Search for the cell housing the specified text and yield its (x, y) center coordinate. 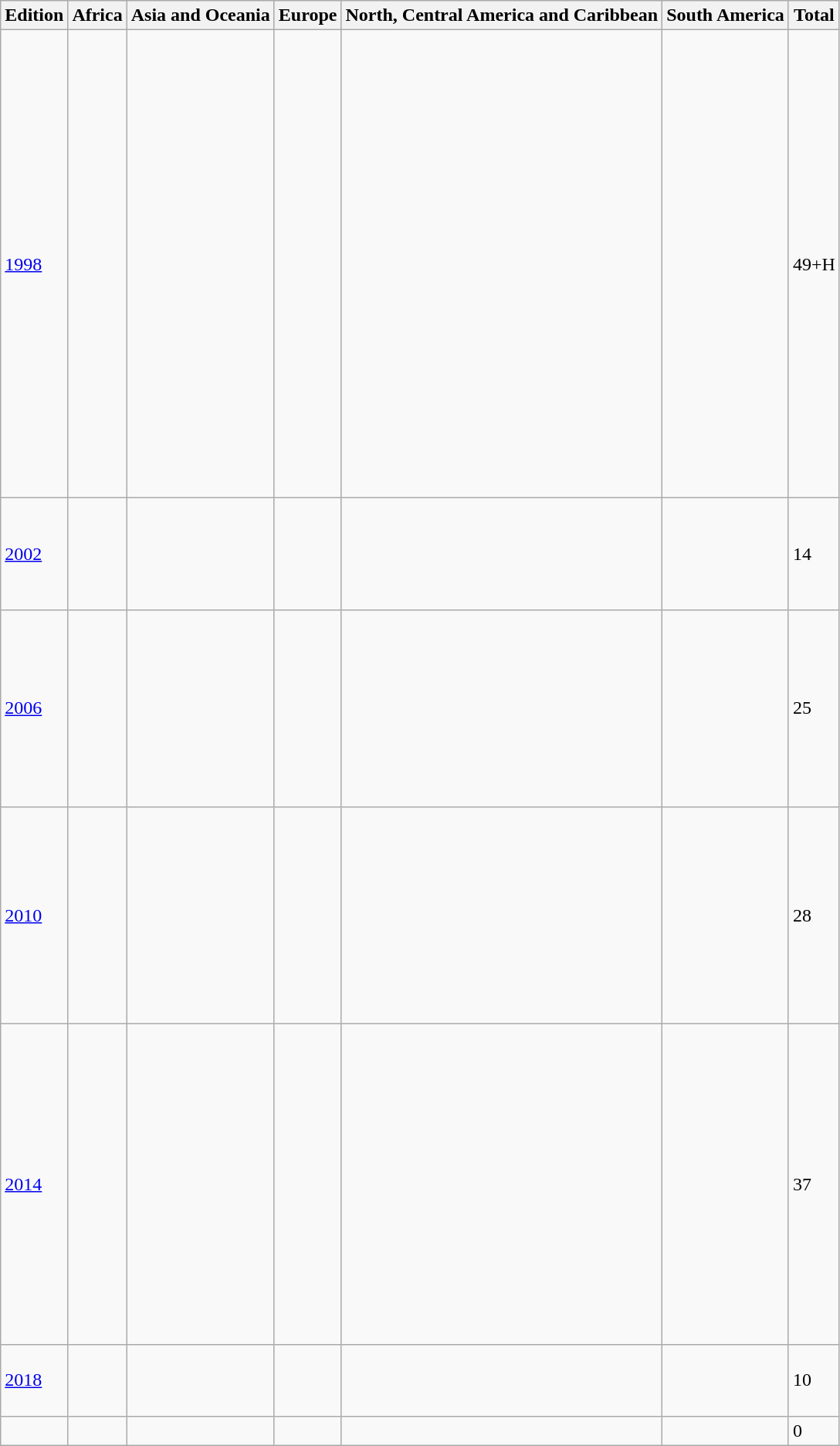
28 (814, 915)
Africa (97, 15)
1998 (34, 264)
2014 (34, 1184)
Asia and Oceania (201, 15)
37 (814, 1184)
Total (814, 15)
25 (814, 708)
2002 (34, 554)
2006 (34, 708)
2010 (34, 915)
0 (814, 1431)
10 (814, 1380)
2018 (34, 1380)
Europe (307, 15)
49+H (814, 264)
South America (726, 15)
14 (814, 554)
Edition (34, 15)
North, Central America and Caribbean (502, 15)
